Provide the (x, y) coordinate of the cell's center where the given text is located.  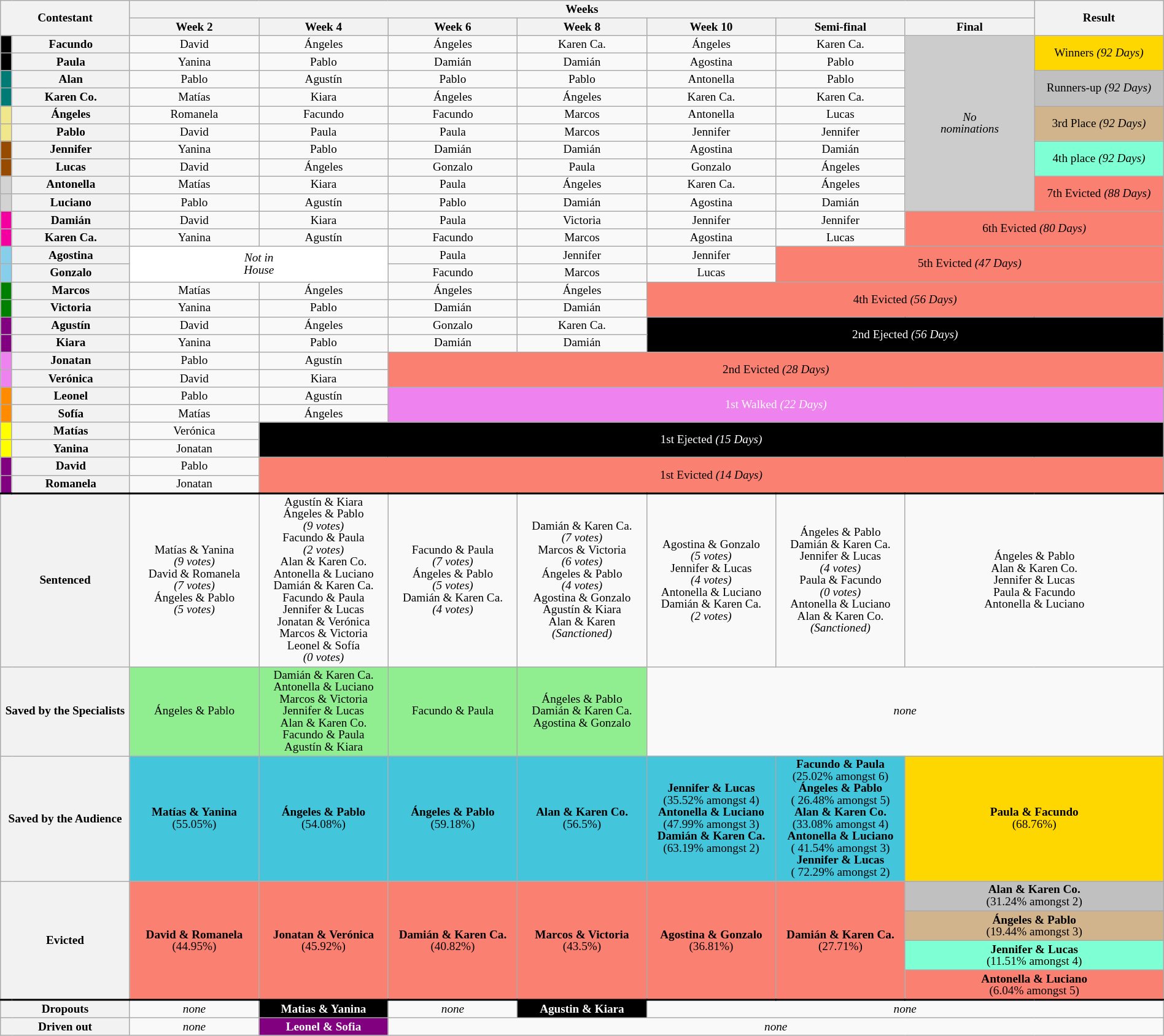
Jonatan & Verónica(45.92%) (324, 940)
Week 10 (711, 27)
Ángeles & Pablo(19.44% amongst 3) (1034, 926)
Leonel (71, 396)
7th Evicted (88 Days) (1099, 194)
Agostina & Gonzalo(36.81%) (711, 940)
Week 2 (194, 27)
3rd Place (92 Days) (1099, 123)
Week 4 (324, 27)
Ángeles & PabloDamián & Karen Ca.Agostina & Gonzalo (582, 711)
1st Ejected (15 Days) (712, 439)
Runners-up (92 Days) (1099, 88)
Luciano (71, 203)
Dropouts (65, 1009)
2nd Ejected (56 Days) (905, 334)
5th Evicted (47 Days) (970, 264)
Ángeles & Pablo(59.18%) (452, 819)
Damián & Karen Ca.(27.71%) (840, 940)
1st Evicted (14 Days) (712, 475)
4th Evicted (56 Days) (905, 300)
Saved by the Specialists (65, 711)
Ángeles & Pablo(54.08%) (324, 819)
Facundo & Paula(7 votes)Ángeles & Pablo(5 votes)Damián & Karen Ca.(4 votes) (452, 579)
Karen Co. (71, 97)
4th place (92 Days) (1099, 158)
Weeks (582, 10)
Not inHouse (259, 264)
Leonel & Sofia (324, 1027)
6th Evicted (80 Days) (1034, 228)
Damián & Karen Ca.(40.82%) (452, 940)
Alan & Karen Co.(56.5%) (582, 819)
Saved by the Audience (65, 819)
Ángeles & Pablo (194, 711)
Damián & Karen Ca.(7 votes)Marcos & Victoria(6 votes)Ángeles & Pablo(4 votes)Agostina & GonzaloAgustín & KiaraAlan & Karen(Sanctioned) (582, 579)
Sentenced (65, 579)
Jennifer & Lucas(11.51% amongst 4) (1034, 955)
Agustin & Kiara (582, 1009)
Facundo & Paula (452, 711)
Damián & Karen Ca.Antonella & LucianoMarcos & VictoriaJennifer & LucasAlan & Karen Co.Facundo & PaulaAgustín & Kiara (324, 711)
Sofía (71, 414)
Evicted (65, 940)
Matias & Yanina (324, 1009)
Semi-final (840, 27)
Week 8 (582, 27)
Jennifer & Lucas(35.52% amongst 4)Antonella & Luciano(47.99% amongst 3)Damián & Karen Ca.(63.19% amongst 2) (711, 819)
Final (969, 27)
Result (1099, 18)
1st Walked (22 Days) (776, 405)
Agostina & Gonzalo(5 votes)Jennifer & Lucas(4 votes)Antonella & LucianoDamián & Karen Ca.(2 votes) (711, 579)
Nonominations (969, 123)
Alan (71, 80)
David & Romanela(44.95%) (194, 940)
Week 6 (452, 27)
Winners (92 Days) (1099, 53)
Matías & Yanina(55.05%) (194, 819)
Driven out (65, 1027)
Matías & Yanina(9 votes)David & Romanela(7 votes)Ángeles & Pablo(5 votes) (194, 579)
Ángeles & PabloDamián & Karen Ca.Jennifer & Lucas(4 votes)Paula & Facundo(0 votes)Antonella & LucianoAlan & Karen Co.(Sanctioned) (840, 579)
2nd Evicted (28 Days) (776, 369)
Alan & Karen Co.(31.24% amongst 2) (1034, 896)
Marcos & Victoria(43.5%) (582, 940)
Ángeles & PabloAlan & Karen Co.Jennifer & LucasPaula & FacundoAntonella & Luciano (1034, 579)
Contestant (65, 18)
Antonella & Luciano(6.04% amongst 5) (1034, 984)
Paula & Facundo(68.76%) (1034, 819)
